Extract the (X, Y) coordinate from the center of the cell holding the provided text.  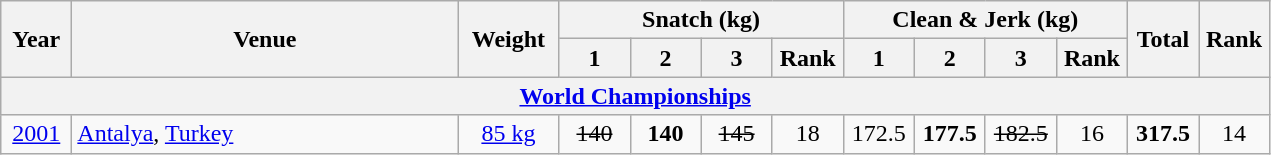
Year (36, 39)
Snatch (kg) (701, 20)
Antalya, Turkey (265, 134)
Venue (265, 39)
85 kg (508, 134)
177.5 (950, 134)
2001 (36, 134)
World Championships (636, 96)
172.5 (878, 134)
317.5 (1162, 134)
Total (1162, 39)
16 (1092, 134)
145 (736, 134)
18 (808, 134)
182.5 (1020, 134)
Clean & Jerk (kg) (985, 20)
14 (1234, 134)
Weight (508, 39)
